Return the (x, y) coordinate for the center point of the cell that contains the specified text.  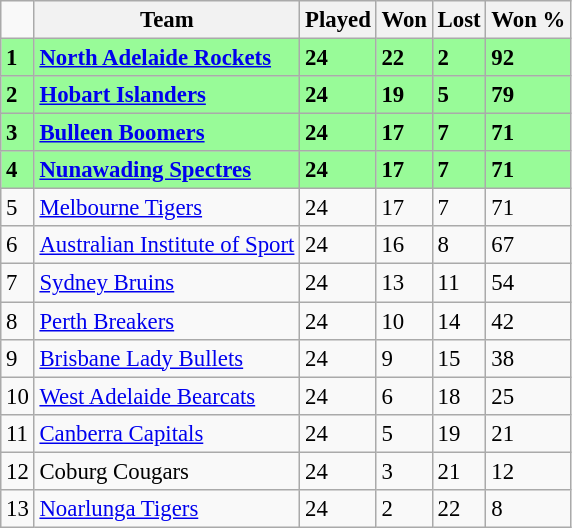
Hobart Islanders (167, 95)
Bulleen Boomers (167, 133)
1 (18, 58)
Noarlunga Tigers (167, 509)
67 (528, 245)
Canberra Capitals (167, 433)
Lost (459, 20)
Team (167, 20)
West Adelaide Bearcats (167, 396)
Perth Breakers (167, 321)
Nunawading Spectres (167, 170)
Australian Institute of Sport (167, 245)
54 (528, 283)
Coburg Cougars (167, 471)
92 (528, 58)
79 (528, 95)
North Adelaide Rockets (167, 58)
4 (18, 170)
16 (404, 245)
Melbourne Tigers (167, 208)
Sydney Bruins (167, 283)
14 (459, 321)
Won % (528, 20)
Brisbane Lady Bullets (167, 358)
18 (459, 396)
42 (528, 321)
15 (459, 358)
38 (528, 358)
Won (404, 20)
25 (528, 396)
Played (338, 20)
